Capture the cell that displays the provided text and extract its [X, Y] central coordinate. 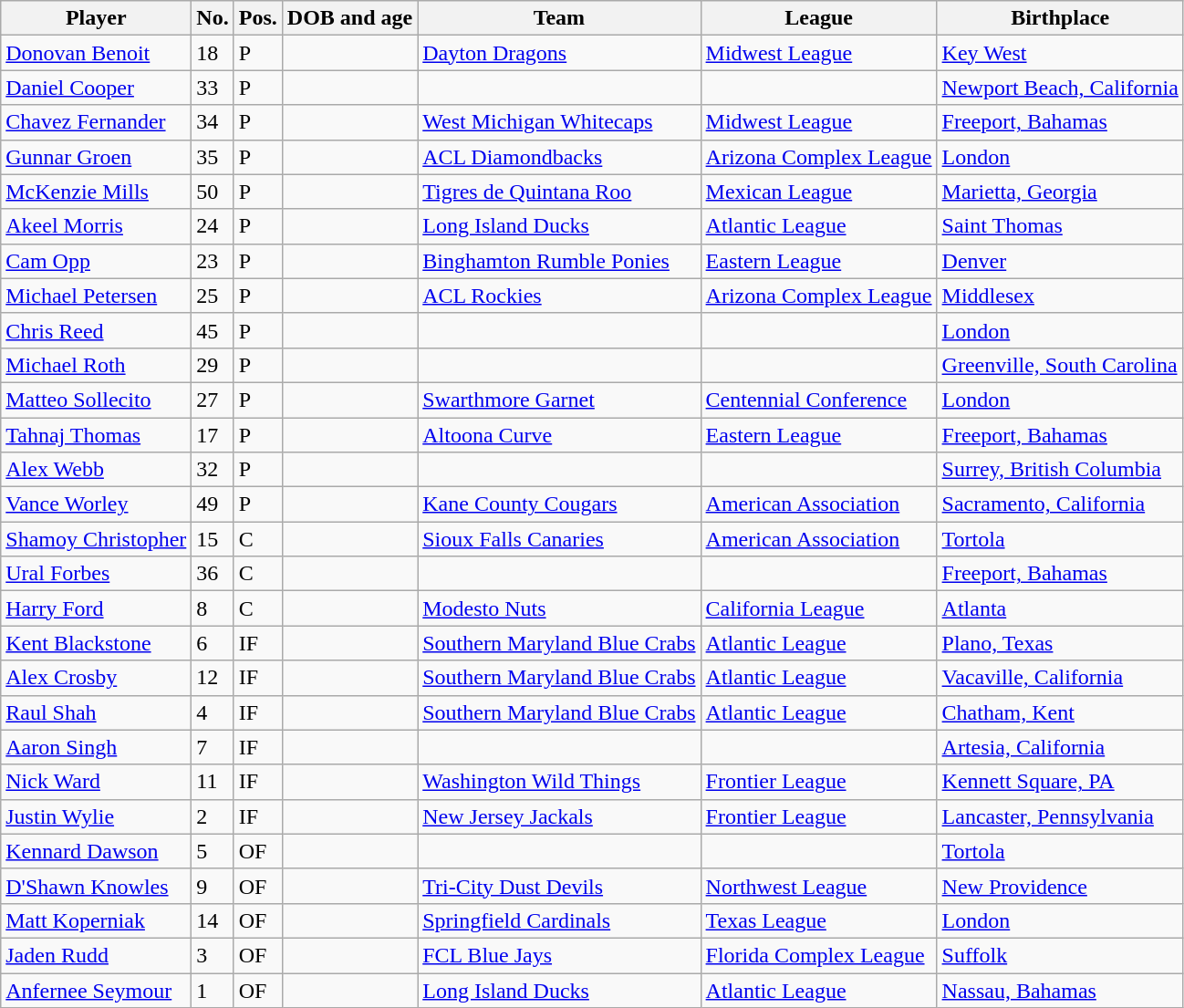
5 [213, 851]
Lancaster, Pennsylvania [1060, 816]
7 [213, 747]
Swarthmore Garnet [559, 400]
Key West [1060, 53]
Kent Blackstone [97, 643]
DOB and age [349, 18]
Marietta, Georgia [1060, 192]
McKenzie Mills [97, 192]
Atlanta [1060, 608]
Dayton Dragons [559, 53]
Newport Beach, California [1060, 88]
Chatham, Kent [1060, 712]
Anfernee Seymour [97, 990]
18 [213, 53]
Pos. [257, 18]
Birthplace [1060, 18]
Centennial Conference [819, 400]
Altoona Curve [559, 435]
Saint Thomas [1060, 226]
25 [213, 296]
Greenville, South Carolina [1060, 365]
Gunnar Groen [97, 157]
32 [213, 470]
Washington Wild Things [559, 782]
Texas League [819, 920]
Daniel Cooper [97, 88]
Matt Koperniak [97, 920]
New Providence [1060, 886]
35 [213, 157]
Vance Worley [97, 504]
Matteo Sollecito [97, 400]
Ural Forbes [97, 574]
Kennard Dawson [97, 851]
Tahnaj Thomas [97, 435]
Shamoy Christopher [97, 539]
Cam Opp [97, 261]
Vacaville, California [1060, 678]
Akeel Morris [97, 226]
Suffolk [1060, 955]
Player [97, 18]
Springfield Cardinals [559, 920]
Chavez Fernander [97, 122]
Denver [1060, 261]
Middlesex [1060, 296]
Tigres de Quintana Roo [559, 192]
Alex Crosby [97, 678]
Nassau, Bahamas [1060, 990]
17 [213, 435]
Nick Ward [97, 782]
14 [213, 920]
9 [213, 886]
Jaden Rudd [97, 955]
45 [213, 330]
15 [213, 539]
23 [213, 261]
27 [213, 400]
Florida Complex League [819, 955]
36 [213, 574]
Sioux Falls Canaries [559, 539]
50 [213, 192]
Surrey, British Columbia [1060, 470]
Alex Webb [97, 470]
No. [213, 18]
Binghamton Rumble Ponies [559, 261]
Mexican League [819, 192]
4 [213, 712]
Modesto Nuts [559, 608]
Justin Wylie [97, 816]
Harry Ford [97, 608]
8 [213, 608]
Donovan Benoit [97, 53]
Plano, Texas [1060, 643]
Artesia, California [1060, 747]
12 [213, 678]
Chris Reed [97, 330]
2 [213, 816]
California League [819, 608]
Sacramento, California [1060, 504]
49 [213, 504]
6 [213, 643]
Aaron Singh [97, 747]
Michael Roth [97, 365]
Michael Petersen [97, 296]
3 [213, 955]
D'Shawn Knowles [97, 886]
Tri-City Dust Devils [559, 886]
24 [213, 226]
33 [213, 88]
Raul Shah [97, 712]
New Jersey Jackals [559, 816]
34 [213, 122]
11 [213, 782]
Kane County Cougars [559, 504]
1 [213, 990]
29 [213, 365]
Kennett Square, PA [1060, 782]
FCL Blue Jays [559, 955]
League [819, 18]
Team [559, 18]
West Michigan Whitecaps [559, 122]
Northwest League [819, 886]
ACL Diamondbacks [559, 157]
ACL Rockies [559, 296]
